Provide the [X, Y] coordinate of the cell's center where the given text is located.  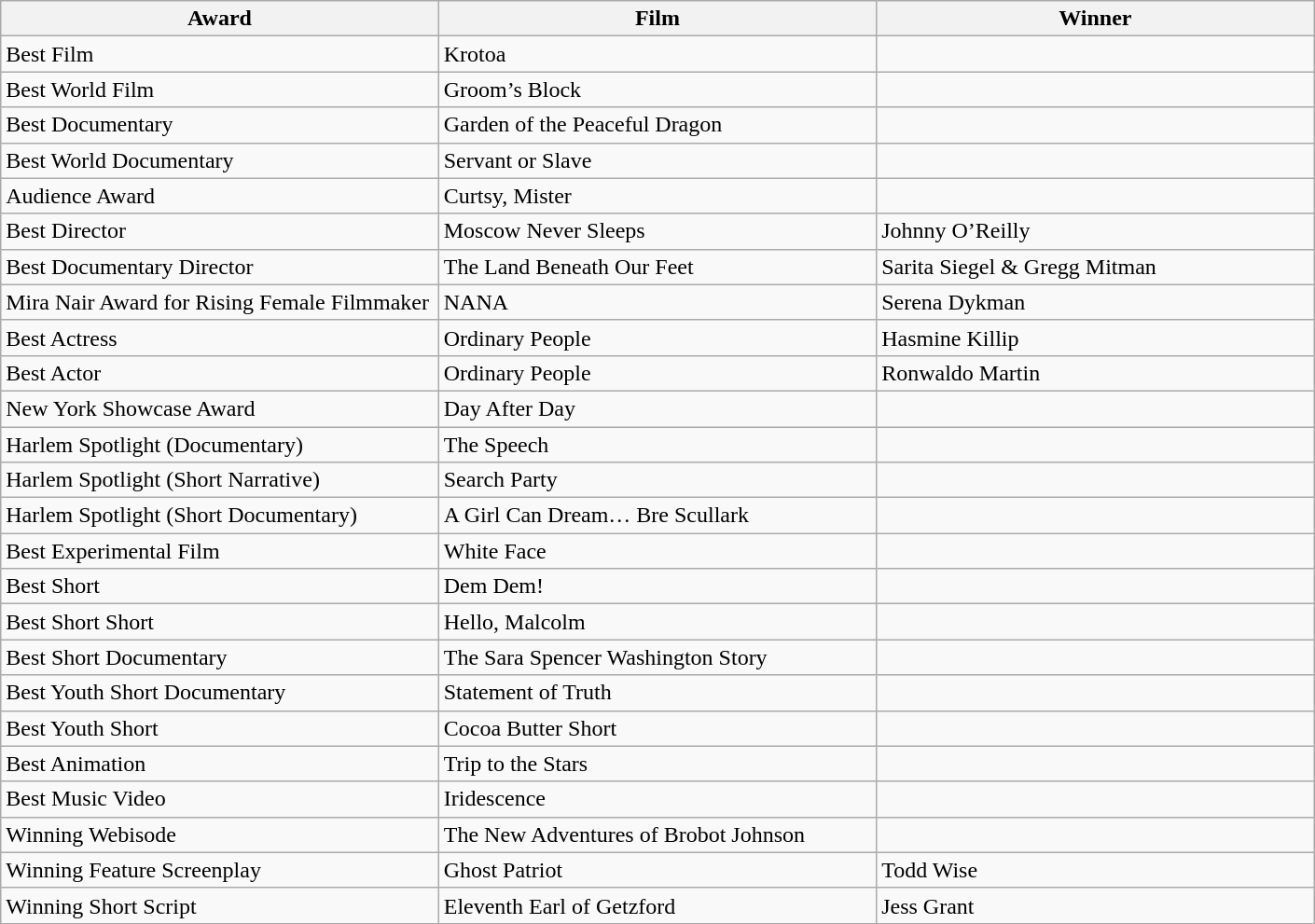
Servant or Slave [657, 160]
Curtsy, Mister [657, 196]
Harlem Spotlight (Documentary) [220, 445]
Garden of the Peaceful Dragon [657, 125]
Trip to the Stars [657, 764]
Best World Film [220, 90]
A Girl Can Dream… Bre Scullark [657, 516]
Dem Dem! [657, 586]
Krotoa [657, 54]
Best Music Video [220, 799]
Ronwaldo Martin [1095, 373]
Harlem Spotlight (Short Documentary) [220, 516]
Groom’s Block [657, 90]
Best World Documentary [220, 160]
Award [220, 19]
Best Short [220, 586]
Jess Grant [1095, 905]
Best Short Short [220, 622]
Best Youth Short Documentary [220, 693]
Day After Day [657, 408]
The New Adventures of Brobot Johnson [657, 834]
New York Showcase Award [220, 408]
Best Actress [220, 338]
Moscow Never Sleeps [657, 231]
NANA [657, 302]
Hello, Malcolm [657, 622]
Best Youth Short [220, 728]
Harlem Spotlight (Short Narrative) [220, 480]
The Land Beneath Our Feet [657, 267]
Winning Webisode [220, 834]
Best Experimental Film [220, 551]
Johnny O’Reilly [1095, 231]
Cocoa Butter Short [657, 728]
Audience Award [220, 196]
Eleventh Earl of Getzford [657, 905]
Film [657, 19]
Sarita Siegel & Gregg Mitman [1095, 267]
Serena Dykman [1095, 302]
Best Actor [220, 373]
Hasmine Killip [1095, 338]
White Face [657, 551]
Iridescence [657, 799]
Statement of Truth [657, 693]
Winning Feature Screenplay [220, 870]
Best Film [220, 54]
Best Director [220, 231]
Best Short Documentary [220, 657]
Ghost Patriot [657, 870]
Best Documentary Director [220, 267]
Winning Short Script [220, 905]
Winner [1095, 19]
The Sara Spencer Washington Story [657, 657]
Best Documentary [220, 125]
Mira Nair Award for Rising Female Filmmaker [220, 302]
Best Animation [220, 764]
Todd Wise [1095, 870]
The Speech [657, 445]
Search Party [657, 480]
